Output the [x, y] coordinate of the center of the cell containing the given text.  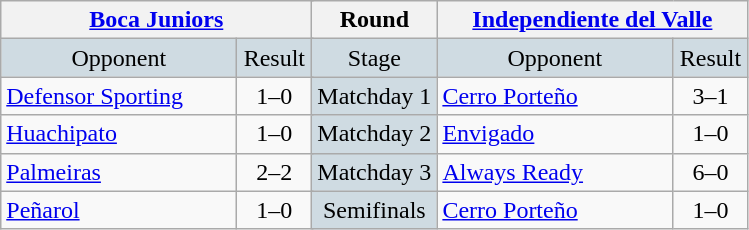
2–2 [274, 172]
3–1 [710, 96]
Envigado [555, 134]
Round [374, 20]
Defensor Sporting [119, 96]
Peñarol [119, 210]
Palmeiras [119, 172]
Semifinals [374, 210]
Stage [374, 58]
Boca Juniors [156, 20]
Matchday 1 [374, 96]
Matchday 2 [374, 134]
Matchday 3 [374, 172]
Always Ready [555, 172]
6–0 [710, 172]
Huachipato [119, 134]
Independiente del Valle [592, 20]
